Output the (X, Y) coordinate of the center of the cell containing the given text.  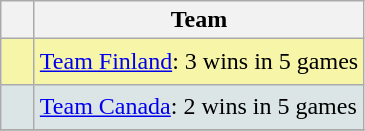
Team (198, 20)
Team Finland: 3 wins in 5 games (198, 62)
Team Canada: 2 wins in 5 games (198, 107)
